Provide the (X, Y) coordinate of the cell's center where the given text is located.  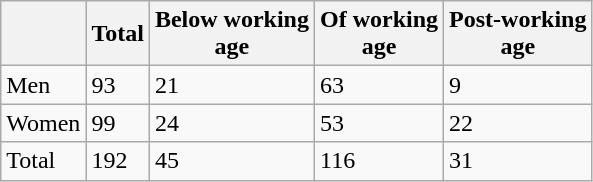
99 (118, 123)
192 (118, 161)
53 (378, 123)
116 (378, 161)
21 (232, 85)
31 (518, 161)
24 (232, 123)
Women (44, 123)
22 (518, 123)
Below workingage (232, 34)
Post-workingage (518, 34)
63 (378, 85)
45 (232, 161)
Of workingage (378, 34)
93 (118, 85)
Men (44, 85)
9 (518, 85)
